Return (X, Y) of the center of cell containing provided text 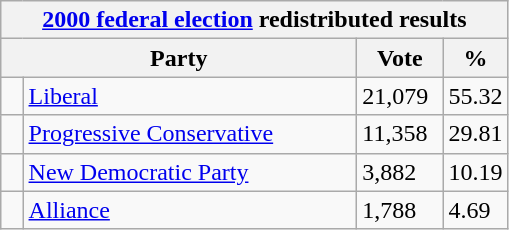
2000 federal election redistributed results (254, 20)
55.32 (476, 96)
3,882 (400, 172)
% (476, 58)
New Democratic Party (190, 172)
21,079 (400, 96)
Party (179, 58)
29.81 (476, 134)
Liberal (190, 96)
4.69 (476, 210)
10.19 (476, 172)
11,358 (400, 134)
Alliance (190, 210)
Vote (400, 58)
1,788 (400, 210)
Progressive Conservative (190, 134)
